Identify which cell holds the provided text, then report its [X, Y] central coordinate. 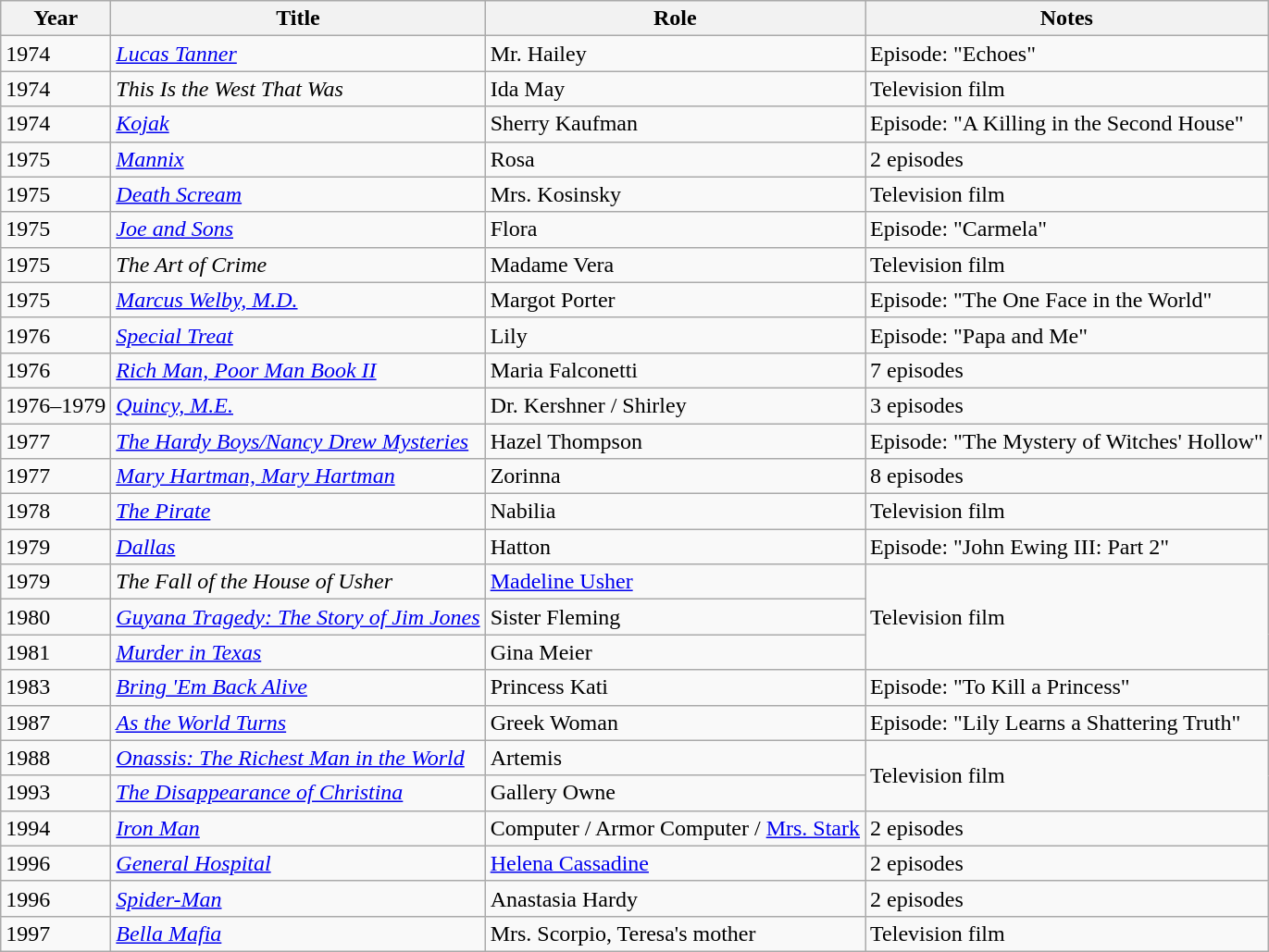
Onassis: The Richest Man in the World [298, 758]
Computer / Armor Computer / Mrs. Stark [675, 828]
1981 [56, 652]
Dr. Kershner / Shirley [675, 405]
Special Treat [298, 335]
Episode: "John Ewing III: Part 2" [1067, 547]
Mr. Hailey [675, 54]
1994 [56, 828]
Dallas [298, 547]
Mrs. Kosinsky [675, 194]
Madame Vera [675, 265]
Episode: "The Mystery of Witches' Hollow" [1067, 441]
The Art of Crime [298, 265]
As the World Turns [298, 723]
The Disappearance of Christina [298, 793]
Kojak [298, 124]
Hazel Thompson [675, 441]
Iron Man [298, 828]
1978 [56, 512]
The Pirate [298, 512]
Mannix [298, 159]
Madeline Usher [675, 582]
Episode: "Lily Learns a Shattering Truth" [1067, 723]
Greek Woman [675, 723]
Mrs. Scorpio, Teresa's mother [675, 933]
1983 [56, 687]
Rich Man, Poor Man Book II [298, 370]
Maria Falconetti [675, 370]
7 episodes [1067, 370]
Princess Kati [675, 687]
Guyana Tragedy: The Story of Jim Jones [298, 617]
Episode: "Echoes" [1067, 54]
Rosa [675, 159]
Title [298, 19]
Artemis [675, 758]
Bella Mafia [298, 933]
Lucas Tanner [298, 54]
Notes [1067, 19]
1980 [56, 617]
Quincy, M.E. [298, 405]
1988 [56, 758]
Ida May [675, 89]
The Fall of the House of Usher [298, 582]
Sister Fleming [675, 617]
Bring 'Em Back Alive [298, 687]
Gina Meier [675, 652]
Episode: "The One Face in the World" [1067, 300]
Nabilia [675, 512]
The Hardy Boys/Nancy Drew Mysteries [298, 441]
Murder in Texas [298, 652]
Flora [675, 229]
Episode: "Carmela" [1067, 229]
Gallery Owne [675, 793]
Mary Hartman, Mary Hartman [298, 476]
3 episodes [1067, 405]
Year [56, 19]
Margot Porter [675, 300]
Anastasia Hardy [675, 898]
This Is the West That Was [298, 89]
Death Scream [298, 194]
Episode: "To Kill a Princess" [1067, 687]
Zorinna [675, 476]
1997 [56, 933]
1987 [56, 723]
Hatton [675, 547]
Sherry Kaufman [675, 124]
Spider-Man [298, 898]
Marcus Welby, M.D. [298, 300]
Lily [675, 335]
Episode: "A Killing in the Second House" [1067, 124]
Episode: "Papa and Me" [1067, 335]
General Hospital [298, 863]
1993 [56, 793]
1976–1979 [56, 405]
Joe and Sons [298, 229]
Helena Cassadine [675, 863]
8 episodes [1067, 476]
Role [675, 19]
